Search for the cell housing the specified text and yield its [x, y] center coordinate. 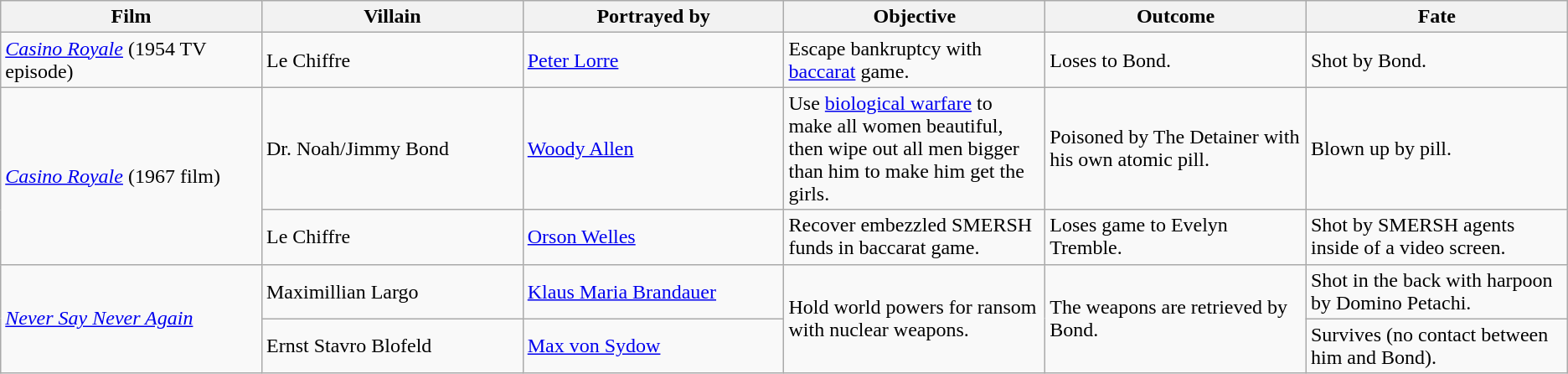
Orson Welles [653, 236]
Portrayed by [653, 17]
Dr. Noah/Jimmy Bond [392, 148]
Loses to Bond. [1176, 60]
Shot by SMERSH agents inside of a video screen. [1436, 236]
Outcome [1176, 17]
Shot in the back with harpoon by Domino Petachi. [1436, 292]
The weapons are retrieved by Bond. [1176, 319]
Klaus Maria Brandauer [653, 292]
Peter Lorre [653, 60]
Never Say Never Again [132, 319]
Escape bankruptcy with baccarat game. [915, 60]
Use biological warfare to make all women beautiful, then wipe out all men bigger than him to make him get the girls. [915, 148]
Fate [1436, 17]
Shot by Bond. [1436, 60]
Villain [392, 17]
Max von Sydow [653, 345]
Maximillian Largo [392, 292]
Objective [915, 17]
Casino Royale (1954 TV episode) [132, 60]
Casino Royale (1967 film) [132, 176]
Film [132, 17]
Poisoned by The Detainer with his own atomic pill. [1176, 148]
Survives (no contact between him and Bond). [1436, 345]
Recover embezzled SMERSH funds in baccarat game. [915, 236]
Blown up by pill. [1436, 148]
Loses game to Evelyn Tremble. [1176, 236]
Woody Allen [653, 148]
Ernst Stavro Blofeld [392, 345]
Hold world powers for ransom with nuclear weapons. [915, 319]
